For the text-containing cell, return its midpoint in [X, Y] coordinate format. 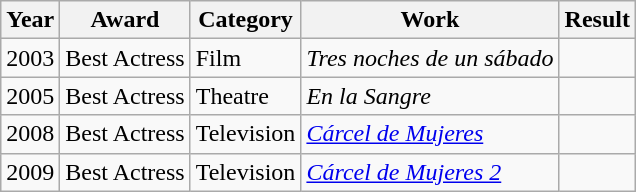
Year [30, 20]
Cárcel de Mujeres [430, 134]
Category [246, 20]
Work [430, 20]
Award [125, 20]
2003 [30, 58]
2008 [30, 134]
Theatre [246, 96]
2005 [30, 96]
2009 [30, 172]
Result [597, 20]
Cárcel de Mujeres 2 [430, 172]
Film [246, 58]
Tres noches de un sábado [430, 58]
En la Sangre [430, 96]
